Scan for the cell matching the given text and deliver its [X, Y] coordinate at center. 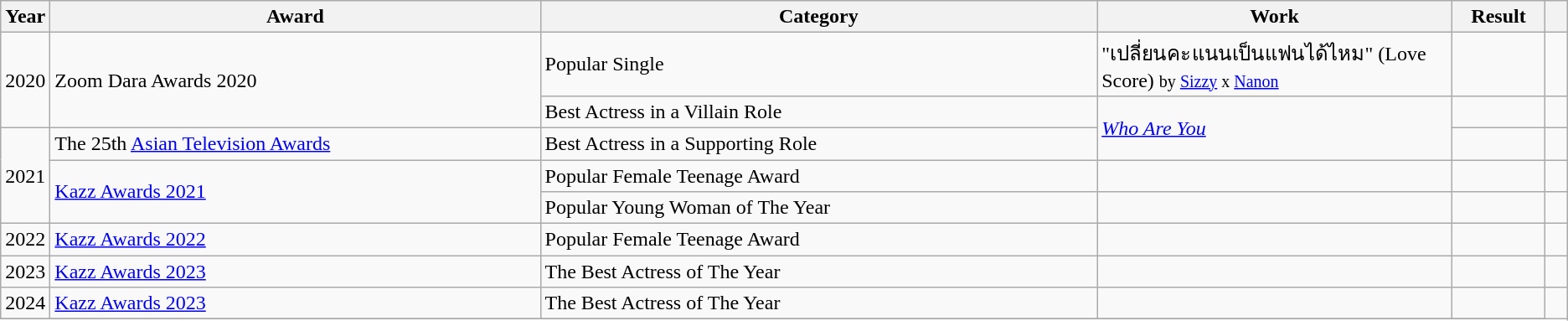
Work [1275, 17]
2024 [25, 303]
Year [25, 17]
"เปลี่ยนคะแนนเป็นแฟนได้ไหม" (Love Score) by Sizzy x Nanon [1275, 65]
Who Are You [1275, 127]
Popular Single [819, 65]
The 25th Asian Television Awards [295, 143]
2023 [25, 272]
Popular Young Woman of The Year [819, 208]
Result [1498, 17]
2022 [25, 240]
Award [295, 17]
2020 [25, 80]
Best Actress in a Supporting Role [819, 143]
Kazz Awards 2022 [295, 240]
Best Actress in a Villain Role [819, 111]
Kazz Awards 2021 [295, 191]
Category [819, 17]
2021 [25, 175]
Zoom Dara Awards 2020 [295, 80]
